Extract the (X, Y) coordinate from the center of the cell holding the provided text.  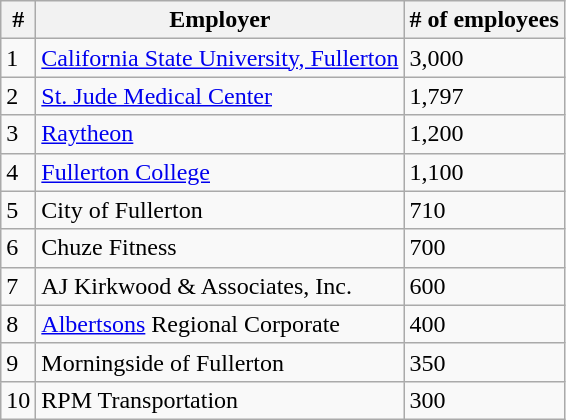
AJ Kirkwood & Associates, Inc. (220, 286)
8 (18, 324)
3 (18, 134)
2 (18, 96)
Fullerton College (220, 172)
600 (484, 286)
300 (484, 400)
10 (18, 400)
400 (484, 324)
1 (18, 58)
St. Jude Medical Center (220, 96)
California State University, Fullerton (220, 58)
Morningside of Fullerton (220, 362)
4 (18, 172)
Chuze Fitness (220, 248)
700 (484, 248)
710 (484, 210)
# (18, 20)
Albertsons Regional Corporate (220, 324)
6 (18, 248)
1,797 (484, 96)
RPM Transportation (220, 400)
3,000 (484, 58)
9 (18, 362)
1,200 (484, 134)
City of Fullerton (220, 210)
7 (18, 286)
5 (18, 210)
# of employees (484, 20)
Employer (220, 20)
1,100 (484, 172)
350 (484, 362)
Raytheon (220, 134)
